Locate the cell with the specified text and output its [x, y] center coordinate. 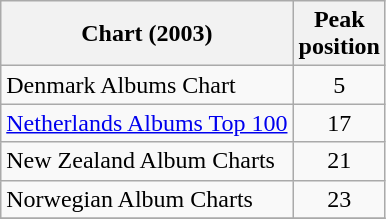
17 [339, 123]
Norwegian Album Charts [147, 199]
New Zealand Album Charts [147, 161]
23 [339, 199]
Netherlands Albums Top 100 [147, 123]
Chart (2003) [147, 34]
Denmark Albums Chart [147, 85]
21 [339, 161]
5 [339, 85]
Peakposition [339, 34]
